Detect which cell encompasses the target text, then output its [x, y] center coordinate. 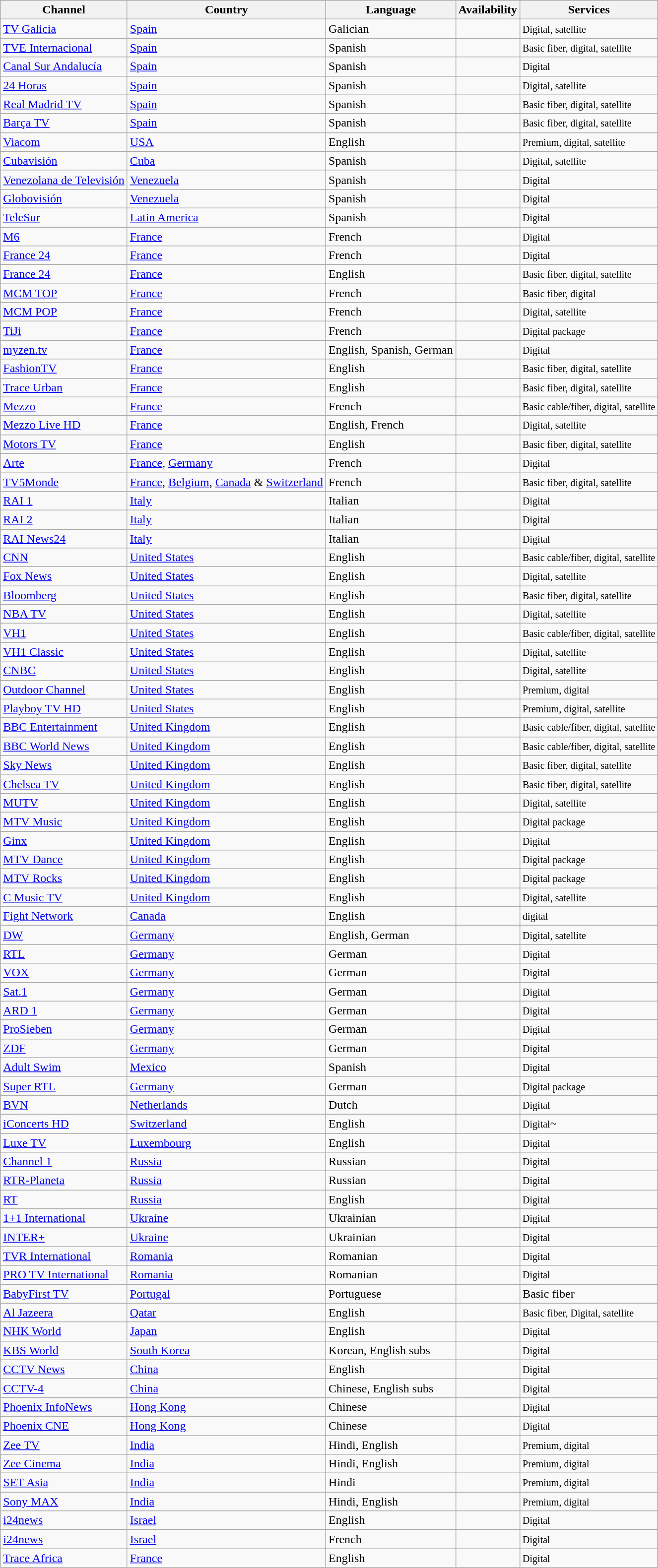
PRO TV International [64, 1275]
NHK World [64, 1331]
TeleSur [64, 217]
RAI News24 [64, 538]
Basic fiber [589, 1294]
Phoenix CNE [64, 1426]
Chelsea TV [64, 784]
VH1 [64, 633]
Portuguese [391, 1294]
TV5Monde [64, 482]
myzen.tv [64, 350]
Galician [391, 29]
Japan [226, 1331]
VH1 Classic [64, 652]
ARD 1 [64, 1010]
Digital~ [589, 1124]
Basic fiber, digital [589, 293]
Fight Network [64, 916]
Zee Cinema [64, 1464]
MUTV [64, 803]
South Korea [226, 1350]
Luxembourg [226, 1142]
MTV Dance [64, 860]
Trace Africa [64, 1558]
Hindi [391, 1483]
France, Belgium, Canada & Switzerland [226, 482]
Sky News [64, 765]
France, Germany [226, 463]
Fox News [64, 576]
Arte [64, 463]
Playboy TV HD [64, 708]
TVE Internacional [64, 48]
Globovisión [64, 198]
Netherlands [226, 1105]
English, French [391, 425]
USA [226, 142]
Ginx [64, 841]
1+1 International [64, 1218]
MCM TOP [64, 293]
Venezolana de Televisión [64, 180]
Mezzo Live HD [64, 425]
Availability [487, 10]
CCTV-4 [64, 1388]
Al Jazeera [64, 1313]
Portugal [226, 1294]
Canal Sur Andalucía [64, 66]
VOX [64, 973]
Adult Swim [64, 1067]
C Music TV [64, 897]
Basic fiber, Digital, satellite [589, 1313]
Viacom [64, 142]
MCM POP [64, 312]
RTL [64, 954]
Mexico [226, 1067]
RAI 2 [64, 519]
Barça TV [64, 123]
Services [589, 10]
Cuba [226, 161]
Chinese, English subs [391, 1388]
TVR International [64, 1256]
Motors TV [64, 444]
CCTV News [64, 1369]
Channel 1 [64, 1162]
ProSieben [64, 1029]
CNN [64, 558]
Latin America [226, 217]
M6 [64, 237]
Switzerland [226, 1124]
FashionTV [64, 369]
Sony MAX [64, 1502]
Trace Urban [64, 387]
Country [226, 10]
Outdoor Channel [64, 690]
iConcerts HD [64, 1124]
English, German [391, 935]
RTR-Planeta [64, 1181]
TiJi [64, 331]
Qatar [226, 1313]
Canada [226, 916]
24 Horas [64, 85]
RT [64, 1199]
MTV Rocks [64, 878]
BBC World News [64, 746]
Cubavisión [64, 161]
Real Madrid TV [64, 104]
Language [391, 10]
NBA TV [64, 614]
English, Spanish, German [391, 350]
Channel [64, 10]
BVN [64, 1105]
TV Galicia [64, 29]
Phoenix InfoNews [64, 1407]
Super RTL [64, 1086]
BBC Entertainment [64, 727]
Mezzo [64, 406]
SET Asia [64, 1483]
Korean, English subs [391, 1350]
CNBC [64, 671]
MTV Music [64, 821]
ZDF [64, 1048]
Sat.1 [64, 992]
DW [64, 935]
Luxe TV [64, 1142]
Zee TV [64, 1445]
Bloomberg [64, 595]
RAI 1 [64, 501]
digital [589, 916]
KBS World [64, 1350]
BabyFirst TV [64, 1294]
Dutch [391, 1105]
INTER+ [64, 1237]
